Locate the cell with the specified text and output its (x, y) center coordinate. 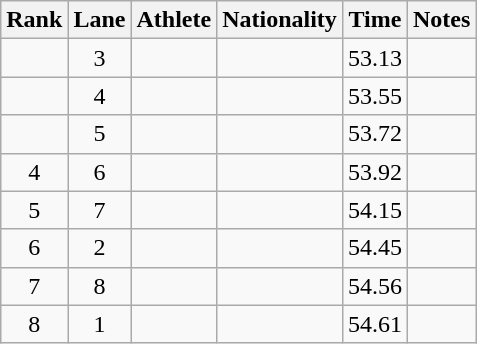
Notes (441, 20)
3 (100, 58)
2 (100, 248)
Athlete (174, 20)
53.13 (374, 58)
54.45 (374, 248)
54.56 (374, 286)
54.61 (374, 324)
53.72 (374, 134)
Time (374, 20)
53.55 (374, 96)
53.92 (374, 172)
54.15 (374, 210)
Lane (100, 20)
Nationality (280, 20)
Rank (34, 20)
1 (100, 324)
